Search for the cell housing the specified text and yield its [x, y] center coordinate. 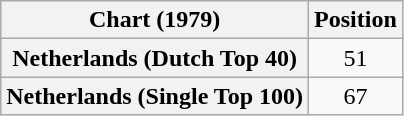
67 [356, 96]
51 [356, 58]
Chart (1979) [155, 20]
Netherlands (Single Top 100) [155, 96]
Position [356, 20]
Netherlands (Dutch Top 40) [155, 58]
